Capture the cell that displays the provided text and extract its (x, y) central coordinate. 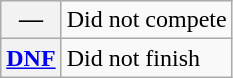
Did not finish (146, 58)
DNF (31, 58)
Did not compete (146, 20)
— (31, 20)
